Provide the [X, Y] coordinate of the cell's center where the given text is located.  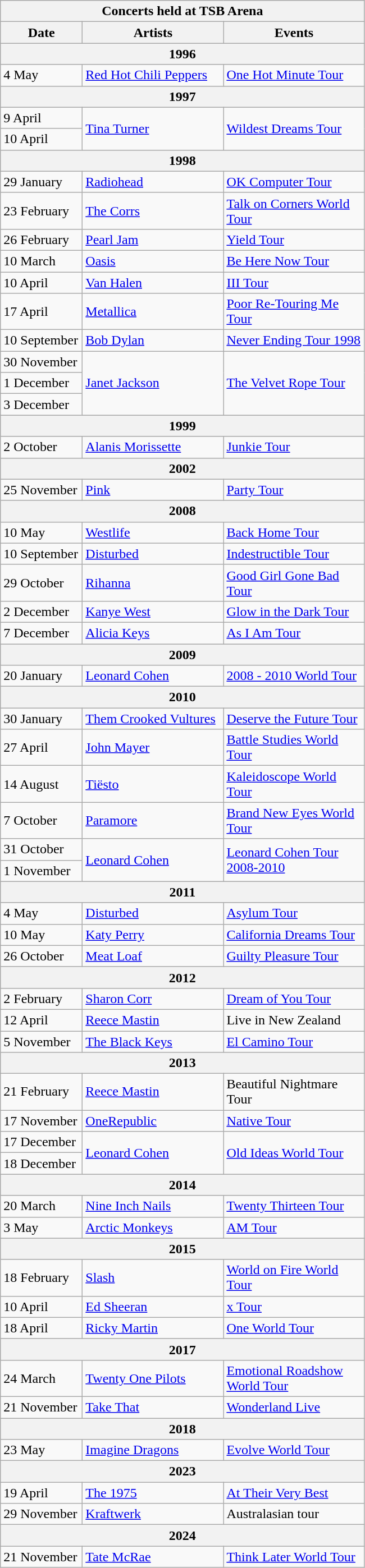
17 April [42, 312]
29 November [42, 1514]
3 May [42, 1227]
2008 [182, 511]
Nine Inch Nails [153, 1206]
5 November [42, 1042]
Brand New Eyes World Tour [294, 820]
Bob Dylan [153, 341]
Live in New Zealand [294, 1020]
Date [42, 33]
1999 [182, 426]
Take That [153, 1407]
Paramore [153, 820]
1 December [42, 383]
2014 [182, 1185]
Kanye West [153, 611]
17 November [42, 1121]
2011 [182, 892]
One Hot Minute Tour [294, 75]
Events [294, 33]
Emotional Roadshow World Tour [294, 1378]
20 January [42, 676]
Katy Perry [153, 935]
25 November [42, 490]
Think Later World Tour [294, 1557]
At Their Very Best [294, 1493]
Concerts held at TSB Arena [182, 11]
24 March [42, 1378]
Native Tour [294, 1121]
10 March [42, 261]
Alanis Morissette [153, 447]
18 February [42, 1278]
Janet Jackson [153, 383]
Imagine Dragons [153, 1450]
Wonderland Live [294, 1407]
2 October [42, 447]
Twenty Thirteen Tour [294, 1206]
The 1975 [153, 1493]
One World Tour [294, 1328]
Van Halen [153, 282]
30 November [42, 362]
Wildest Dreams Tour [294, 128]
14 August [42, 784]
Never Ending Tour 1998 [294, 341]
18 December [42, 1164]
1 November [42, 871]
El Camino Tour [294, 1042]
2010 [182, 697]
Beautiful Nightmare Tour [294, 1092]
30 January [42, 719]
2002 [182, 468]
Old Ideas World Tour [294, 1153]
John Mayer [153, 747]
1996 [182, 54]
Artists [153, 33]
2 December [42, 611]
The Velvet Rope Tour [294, 383]
3 December [42, 404]
1997 [182, 96]
Guilty Pleasure Tour [294, 956]
29 January [42, 182]
20 March [42, 1206]
Kraftwerk [153, 1514]
Battle Studies World Tour [294, 747]
21 February [42, 1092]
Yield Tour [294, 240]
Poor Re-Touring Me Tour [294, 312]
Junkie Tour [294, 447]
Tiësto [153, 784]
2008 - 2010 World Tour [294, 676]
Tina Turner [153, 128]
Glow in the Dark Tour [294, 611]
26 February [42, 240]
Ed Sheeran [153, 1307]
Party Tour [294, 490]
7 October [42, 820]
Arctic Monkeys [153, 1227]
23 May [42, 1450]
Talk on Corners World Tour [294, 211]
Twenty One Pilots [153, 1378]
19 April [42, 1493]
2012 [182, 977]
26 October [42, 956]
AM Tour [294, 1227]
Tate McRae [153, 1557]
Rihanna [153, 582]
12 April [42, 1020]
OneRepublic [153, 1121]
Alicia Keys [153, 633]
Meat Loaf [153, 956]
Pearl Jam [153, 240]
Westlife [153, 532]
III Tour [294, 282]
Oasis [153, 261]
Sharon Corr [153, 999]
Metallica [153, 312]
World on Fire World Tour [294, 1278]
Radiohead [153, 182]
California Dreams Tour [294, 935]
Slash [153, 1278]
7 December [42, 633]
17 December [42, 1142]
9 April [42, 118]
Indestructible Tour [294, 554]
Dream of You Tour [294, 999]
2015 [182, 1249]
Deserve the Future Tour [294, 719]
2017 [182, 1349]
Asylum Tour [294, 913]
27 April [42, 747]
23 February [42, 211]
Pink [153, 490]
The Corrs [153, 211]
Be Here Now Tour [294, 261]
As I Am Tour [294, 633]
2 February [42, 999]
Red Hot Chili Peppers [153, 75]
Kaleidoscope World Tour [294, 784]
2009 [182, 655]
Back Home Tour [294, 532]
Evolve World Tour [294, 1450]
31 October [42, 849]
2018 [182, 1429]
18 April [42, 1328]
Australasian tour [294, 1514]
2024 [182, 1535]
Ricky Martin [153, 1328]
OK Computer Tour [294, 182]
29 October [42, 582]
Good Girl Gone Bad Tour [294, 582]
Them Crooked Vultures [153, 719]
2023 [182, 1472]
2013 [182, 1063]
Leonard Cohen Tour 2008-2010 [294, 860]
1998 [182, 160]
x Tour [294, 1307]
The Black Keys [153, 1042]
